Scan for the cell matching the given text and deliver its [X, Y] coordinate at center. 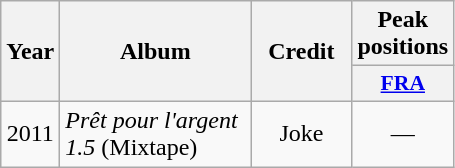
Credit [302, 52]
Album [156, 52]
Year [30, 52]
— [403, 134]
Prêt pour l'argent 1.5 (Mixtape) [156, 134]
2011 [30, 134]
Joke [302, 134]
Peak positions [403, 34]
FRA [403, 84]
